For the text-containing cell, return its midpoint in (X, Y) coordinate format. 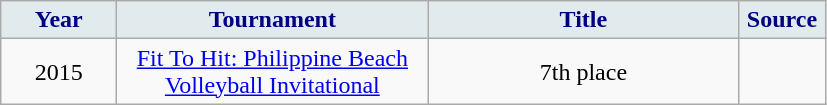
Year (59, 20)
7th place (584, 72)
2015 (59, 72)
Tournament (272, 20)
Fit To Hit: Philippine Beach Volleyball Invitational (272, 72)
Title (584, 20)
Source (782, 20)
